Determine the [X, Y] coordinate at the center of the cell enclosing the given text.  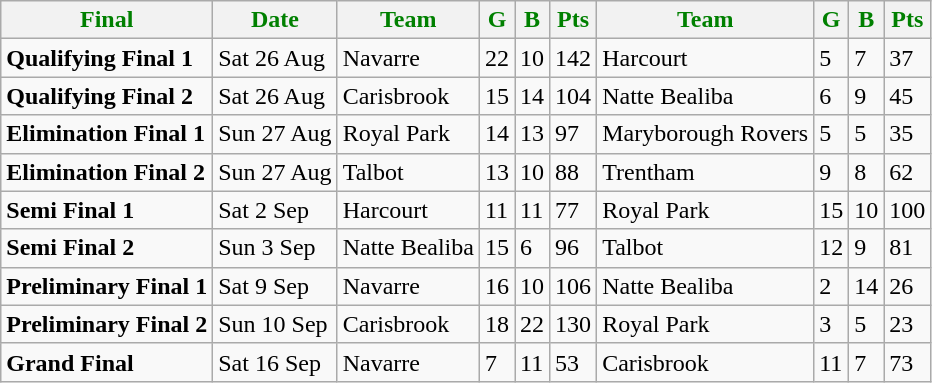
142 [574, 58]
37 [908, 58]
62 [908, 172]
104 [574, 96]
Semi Final 1 [107, 210]
Preliminary Final 2 [107, 324]
Sun 3 Sep [275, 248]
106 [574, 286]
77 [574, 210]
Sat 16 Sep [275, 362]
45 [908, 96]
26 [908, 286]
16 [496, 286]
12 [832, 248]
Semi Final 2 [107, 248]
Elimination Final 1 [107, 134]
3 [832, 324]
88 [574, 172]
35 [908, 134]
130 [574, 324]
73 [908, 362]
Sat 2 Sep [275, 210]
53 [574, 362]
Date [275, 20]
Elimination Final 2 [107, 172]
97 [574, 134]
Grand Final [107, 362]
Final [107, 20]
18 [496, 324]
Trentham [706, 172]
Qualifying Final 2 [107, 96]
Sun 10 Sep [275, 324]
2 [832, 286]
Preliminary Final 1 [107, 286]
Qualifying Final 1 [107, 58]
81 [908, 248]
96 [574, 248]
100 [908, 210]
Sat 9 Sep [275, 286]
Maryborough Rovers [706, 134]
8 [866, 172]
23 [908, 324]
